Provide the (X, Y) coordinate of the cell's center where the given text is located.  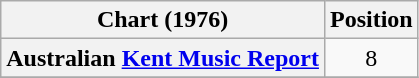
8 (371, 58)
Chart (1976) (163, 20)
Australian Kent Music Report (163, 58)
Position (371, 20)
